Return (x, y) of the center of cell containing provided text 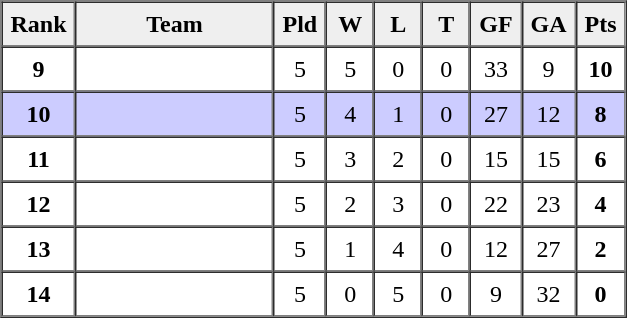
L (398, 24)
GA (549, 24)
33 (496, 68)
13 (39, 248)
8 (601, 114)
W (350, 24)
Pts (601, 24)
GF (496, 24)
Team (175, 24)
11 (39, 158)
6 (601, 158)
Rank (39, 24)
T (446, 24)
22 (496, 204)
23 (549, 204)
32 (549, 294)
Pld (300, 24)
14 (39, 294)
